Return the (x, y) coordinate for the center point of the cell that contains the specified text.  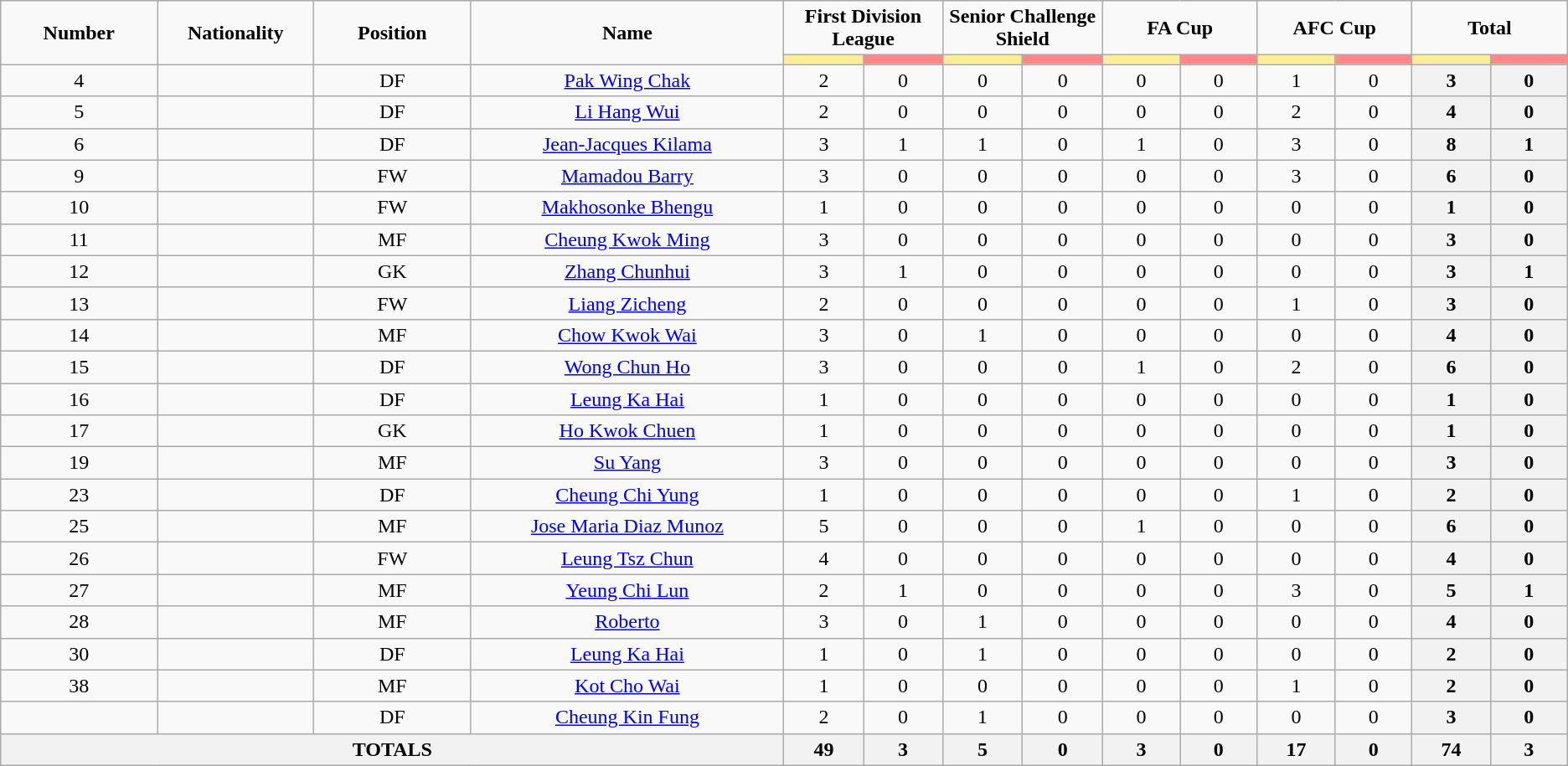
Chow Kwok Wai (627, 335)
Kot Cho Wai (627, 686)
TOTALS (392, 749)
30 (79, 654)
Wong Chun Ho (627, 367)
12 (79, 271)
Name (627, 33)
Total (1490, 28)
49 (824, 749)
Su Yang (627, 463)
Leung Tsz Chun (627, 558)
Cheung Kwok Ming (627, 239)
23 (79, 495)
Mamadou Barry (627, 176)
26 (79, 558)
9 (79, 176)
Li Hang Wui (627, 112)
Cheung Kin Fung (627, 717)
Number (79, 33)
Pak Wing Chak (627, 80)
Senior Challenge Shield (1022, 28)
16 (79, 399)
FA Cup (1179, 28)
74 (1451, 749)
8 (1451, 144)
AFC Cup (1335, 28)
Yeung Chi Lun (627, 590)
Nationality (236, 33)
10 (79, 208)
Jean-Jacques Kilama (627, 144)
Cheung Chi Yung (627, 495)
19 (79, 463)
Position (392, 33)
38 (79, 686)
27 (79, 590)
15 (79, 367)
Roberto (627, 622)
Makhosonke Bhengu (627, 208)
14 (79, 335)
Jose Maria Diaz Munoz (627, 527)
11 (79, 239)
28 (79, 622)
Zhang Chunhui (627, 271)
25 (79, 527)
Ho Kwok Chuen (627, 431)
Liang Zicheng (627, 303)
First Division League (863, 28)
13 (79, 303)
